Output the [x, y] coordinate of the center of the cell containing the given text.  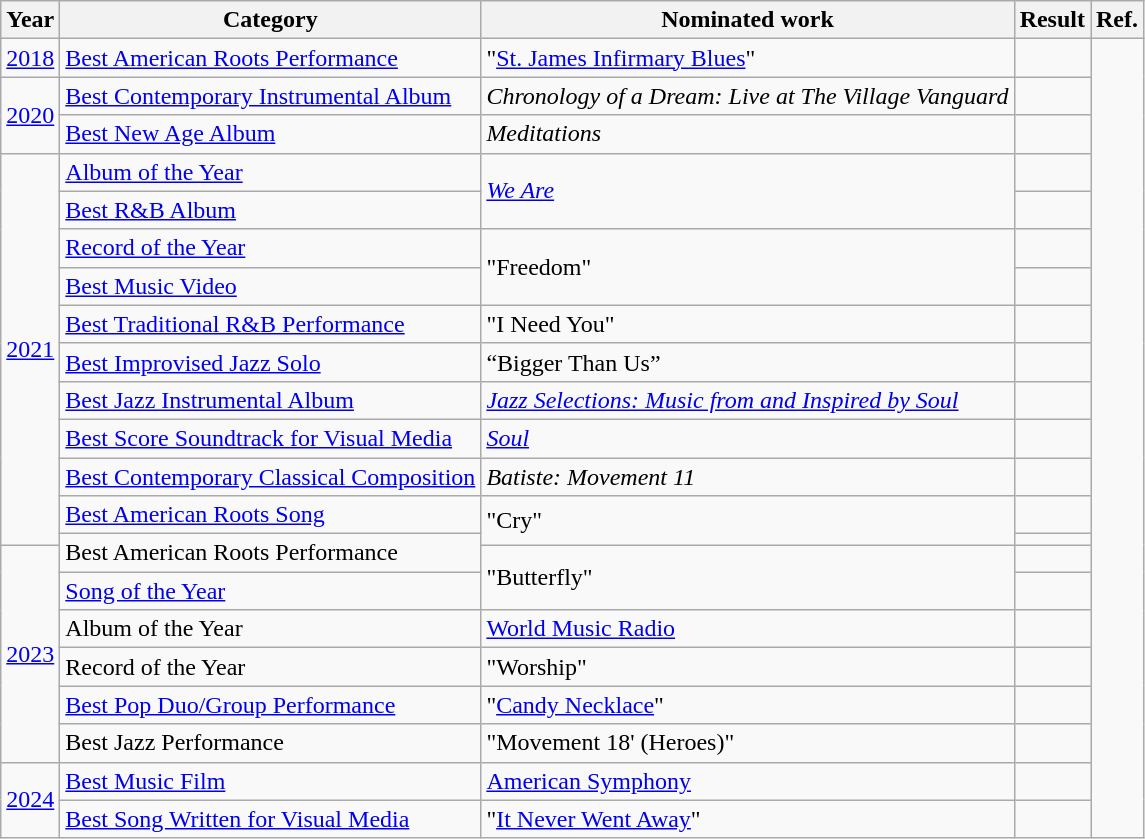
2024 [30, 800]
Result [1052, 20]
Category [270, 20]
Best Contemporary Classical Composition [270, 477]
Ref. [1116, 20]
Best Score Soundtrack for Visual Media [270, 438]
We Are [748, 191]
"Cry" [748, 520]
Best R&B Album [270, 210]
Best Jazz Performance [270, 743]
"Worship" [748, 667]
Best New Age Album [270, 134]
Song of the Year [270, 591]
Best American Roots Song [270, 515]
"St. James Infirmary Blues" [748, 58]
2020 [30, 115]
2021 [30, 349]
"I Need You" [748, 324]
World Music Radio [748, 629]
"Movement 18' (Heroes)" [748, 743]
“Bigger Than Us” [748, 362]
Year [30, 20]
2018 [30, 58]
Best Contemporary Instrumental Album [270, 96]
Meditations [748, 134]
"Butterfly" [748, 578]
Best Music Film [270, 781]
Best Improvised Jazz Solo [270, 362]
Jazz Selections: Music from and Inspired by Soul [748, 400]
"Freedom" [748, 267]
2023 [30, 654]
Best Traditional R&B Performance [270, 324]
Best Jazz Instrumental Album [270, 400]
Best Pop Duo/Group Performance [270, 705]
Nominated work [748, 20]
Chronology of a Dream: Live at The Village Vanguard [748, 96]
Best Music Video [270, 286]
"Candy Necklace" [748, 705]
Batiste: Movement 11 [748, 477]
American Symphony [748, 781]
"It Never Went Away" [748, 819]
Best Song Written for Visual Media [270, 819]
Soul [748, 438]
